Identify which cell holds the provided text, then report its (X, Y) central coordinate. 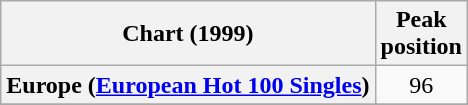
96 (421, 85)
Europe (European Hot 100 Singles) (188, 85)
Peakposition (421, 34)
Chart (1999) (188, 34)
